Output the (X, Y) coordinate of the center of the cell containing the given text.  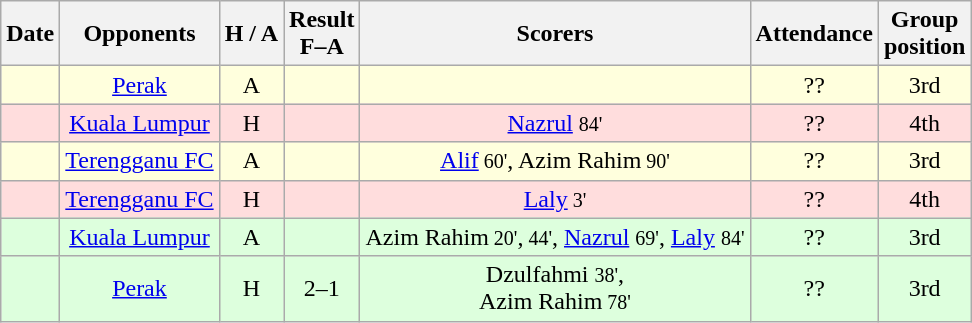
Scorers (555, 34)
Groupposition (924, 34)
Dzulfahmi 38',Azim Rahim 78' (555, 288)
Attendance (814, 34)
2–1 (322, 288)
Azim Rahim 20', 44', Nazrul 69', Laly 84' (555, 237)
ResultF–A (322, 34)
Opponents (140, 34)
Alif 60', Azim Rahim 90' (555, 161)
Laly 3' (555, 199)
H / A (251, 34)
Date (30, 34)
Nazrul 84' (555, 123)
